Search for the cell housing the specified text and yield its (x, y) center coordinate. 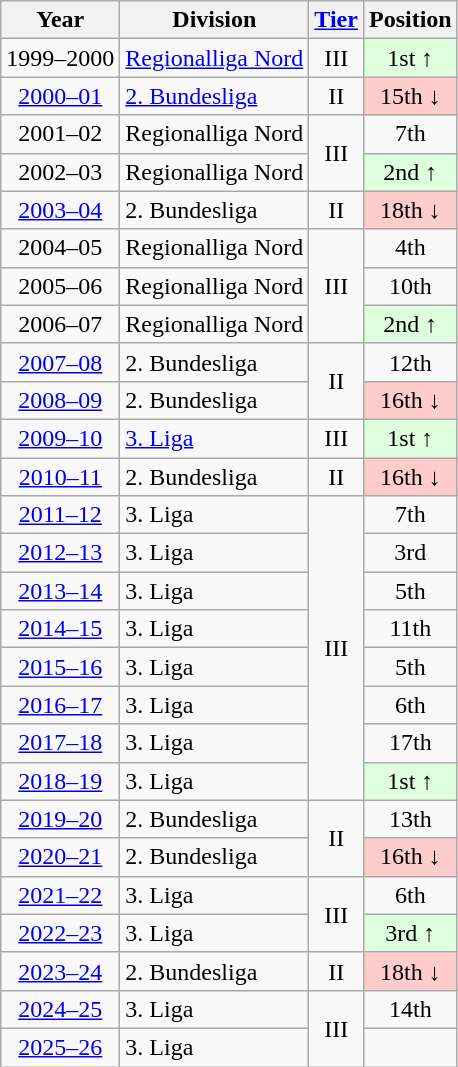
2001–02 (60, 134)
2021–22 (60, 895)
3rd ↑ (410, 933)
11th (410, 629)
2019–20 (60, 819)
14th (410, 1009)
2000–01 (60, 96)
2018–19 (60, 781)
Position (410, 20)
2005–06 (60, 286)
2014–15 (60, 629)
2012–13 (60, 553)
13th (410, 819)
2022–23 (60, 933)
2002–03 (60, 172)
2010–11 (60, 477)
2015–16 (60, 667)
2003–04 (60, 210)
2024–25 (60, 1009)
17th (410, 743)
10th (410, 286)
2025–26 (60, 1047)
Division (214, 20)
2020–21 (60, 857)
Tier (336, 20)
Year (60, 20)
2013–14 (60, 591)
12th (410, 362)
15th ↓ (410, 96)
4th (410, 248)
2007–08 (60, 362)
2023–24 (60, 971)
3rd (410, 553)
1999–2000 (60, 58)
2006–07 (60, 324)
2008–09 (60, 400)
2009–10 (60, 438)
2017–18 (60, 743)
2004–05 (60, 248)
2011–12 (60, 515)
2016–17 (60, 705)
